Return the (x, y) coordinate for the center point of the cell that contains the specified text.  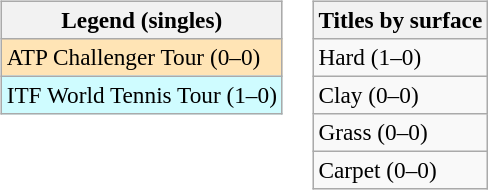
Hard (1–0) (400, 57)
ATP Challenger Tour (0–0) (142, 57)
Clay (0–0) (400, 95)
Grass (0–0) (400, 133)
Carpet (0–0) (400, 171)
Titles by surface (400, 20)
Legend (singles) (142, 20)
ITF World Tennis Tour (1–0) (142, 95)
